Pinpoint the cell where the given text exists, returning its (x, y) midpoint coordinate. 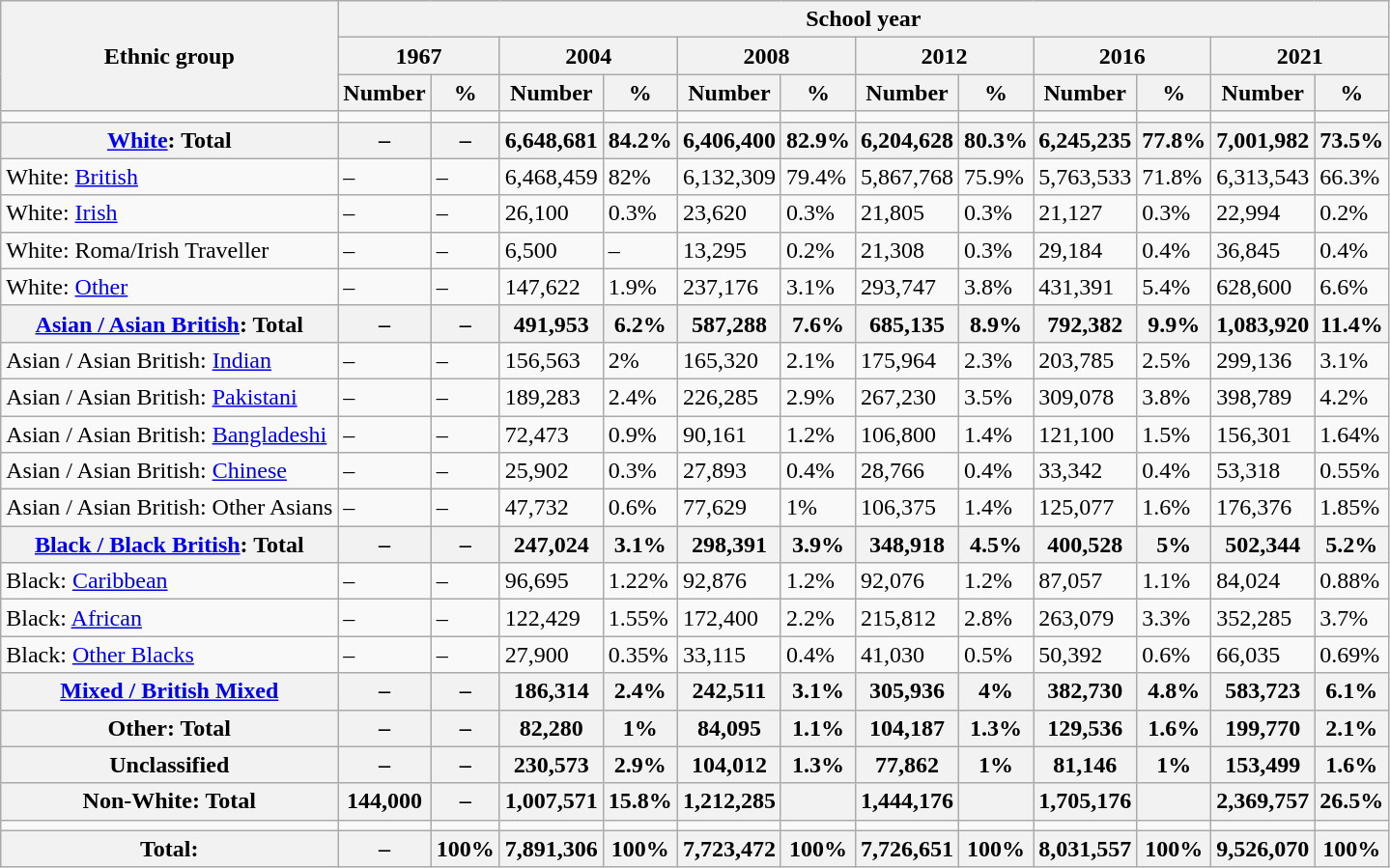
0.55% (1352, 471)
87,057 (1086, 581)
215,812 (908, 618)
13,295 (728, 250)
189,283 (551, 397)
7.6% (817, 323)
Black: African (170, 618)
2,369,757 (1263, 801)
25,902 (551, 471)
1,007,571 (551, 801)
84,024 (1263, 581)
82.9% (817, 140)
White: British (170, 177)
3.7% (1352, 618)
33,342 (1086, 471)
147,622 (551, 287)
298,391 (728, 545)
5% (1175, 545)
47,732 (551, 508)
7,726,651 (908, 849)
2.3% (997, 360)
156,563 (551, 360)
Asian / Asian British: Indian (170, 360)
431,391 (1086, 287)
1.85% (1352, 508)
77,862 (908, 765)
Asian / Asian British: Total (170, 323)
685,135 (908, 323)
226,285 (728, 397)
2021 (1300, 56)
2012 (945, 56)
230,573 (551, 765)
84,095 (728, 728)
106,800 (908, 434)
4.2% (1352, 397)
242,511 (728, 691)
153,499 (1263, 765)
2.5% (1175, 360)
Asian / Asian British: Other Asians (170, 508)
90,161 (728, 434)
Ethnic group (170, 56)
267,230 (908, 397)
1.9% (639, 287)
26,100 (551, 213)
82% (639, 177)
66,035 (1263, 655)
8,031,557 (1086, 849)
309,078 (1086, 397)
1,705,176 (1086, 801)
792,382 (1086, 323)
7,001,982 (1263, 140)
1.22% (639, 581)
2008 (766, 56)
66.3% (1352, 177)
White: Other (170, 287)
175,964 (908, 360)
6,406,400 (728, 140)
199,770 (1263, 728)
White: Irish (170, 213)
587,288 (728, 323)
6,468,459 (551, 177)
5,867,768 (908, 177)
352,285 (1263, 618)
Asian / Asian British: Chinese (170, 471)
23,620 (728, 213)
6,204,628 (908, 140)
7,723,472 (728, 849)
Asian / Asian British: Pakistani (170, 397)
White: Roma/Irish Traveller (170, 250)
26.5% (1352, 801)
1.55% (639, 618)
72,473 (551, 434)
176,376 (1263, 508)
7,891,306 (551, 849)
11.4% (1352, 323)
0.35% (639, 655)
Black / Black British: Total (170, 545)
129,536 (1086, 728)
382,730 (1086, 691)
1,083,920 (1263, 323)
2004 (588, 56)
Total: (170, 849)
348,918 (908, 545)
15.8% (639, 801)
84.2% (639, 140)
106,375 (908, 508)
28,766 (908, 471)
0.69% (1352, 655)
33,115 (728, 655)
3.9% (817, 545)
81,146 (1086, 765)
398,789 (1263, 397)
77,629 (728, 508)
92,076 (908, 581)
5.2% (1352, 545)
2.2% (817, 618)
6.1% (1352, 691)
6,313,543 (1263, 177)
6,132,309 (728, 177)
School year (864, 19)
125,077 (1086, 508)
5,763,533 (1086, 177)
121,100 (1086, 434)
104,187 (908, 728)
6,500 (551, 250)
172,400 (728, 618)
Black: Caribbean (170, 581)
96,695 (551, 581)
22,994 (1263, 213)
2% (639, 360)
1.5% (1175, 434)
77.8% (1175, 140)
1.64% (1352, 434)
144,000 (384, 801)
6.6% (1352, 287)
203,785 (1086, 360)
0.9% (639, 434)
8.9% (997, 323)
50,392 (1086, 655)
27,893 (728, 471)
36,845 (1263, 250)
6,245,235 (1086, 140)
0.88% (1352, 581)
1,212,285 (728, 801)
104,012 (728, 765)
27,900 (551, 655)
White: Total (170, 140)
92,876 (728, 581)
122,429 (551, 618)
9.9% (1175, 323)
237,176 (728, 287)
41,030 (908, 655)
79.4% (817, 177)
491,953 (551, 323)
5.4% (1175, 287)
21,127 (1086, 213)
53,318 (1263, 471)
3.3% (1175, 618)
186,314 (551, 691)
80.3% (997, 140)
71.8% (1175, 177)
21,805 (908, 213)
2.8% (997, 618)
Other: Total (170, 728)
Non-White: Total (170, 801)
0.5% (997, 655)
247,024 (551, 545)
2016 (1122, 56)
165,320 (728, 360)
305,936 (908, 691)
4.5% (997, 545)
Unclassified (170, 765)
21,308 (908, 250)
6.2% (639, 323)
75.9% (997, 177)
29,184 (1086, 250)
4.8% (1175, 691)
583,723 (1263, 691)
628,600 (1263, 287)
293,747 (908, 287)
Black: Other Blacks (170, 655)
400,528 (1086, 545)
299,136 (1263, 360)
73.5% (1352, 140)
4% (997, 691)
1967 (419, 56)
1,444,176 (908, 801)
502,344 (1263, 545)
156,301 (1263, 434)
6,648,681 (551, 140)
9,526,070 (1263, 849)
Mixed / British Mixed (170, 691)
263,079 (1086, 618)
Asian / Asian British: Bangladeshi (170, 434)
3.5% (997, 397)
82,280 (551, 728)
